For the text-containing cell, return its midpoint in [x, y] coordinate format. 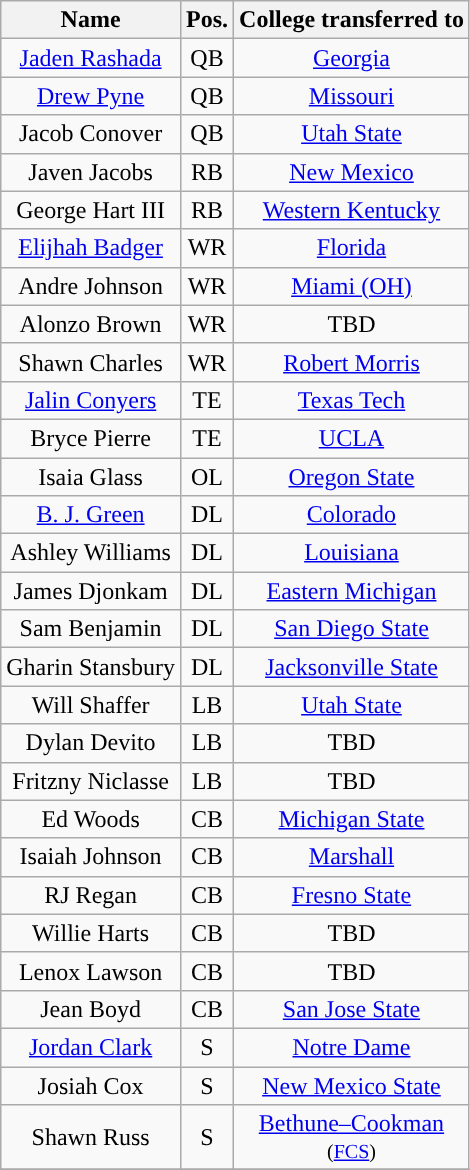
Fresno State [352, 895]
Jaden Rashada [91, 58]
San Jose State [352, 1009]
Drew Pyne [91, 96]
Dylan Devito [91, 743]
Jean Boyd [91, 1009]
Colorado [352, 515]
Georgia [352, 58]
B. J. Green [91, 515]
Isaia Glass [91, 477]
Name [91, 20]
Missouri [352, 96]
Michigan State [352, 819]
Bryce Pierre [91, 438]
Eastern Michigan [352, 591]
Notre Dame [352, 1047]
James Djonkam [91, 591]
San Diego State [352, 629]
Javen Jacobs [91, 172]
Western Kentucky [352, 210]
College transferred to [352, 20]
Elijhah Badger [91, 248]
Alonzo Brown [91, 324]
Texas Tech [352, 400]
Pos. [206, 20]
Bethune–Cookman(FCS) [352, 1138]
Josiah Cox [91, 1085]
Jalin Conyers [91, 400]
Fritzny Niclasse [91, 781]
Willie Harts [91, 933]
Sam Benjamin [91, 629]
Isaiah Johnson [91, 857]
Shawn Russ [91, 1138]
Oregon State [352, 477]
Marshall [352, 857]
Will Shaffer [91, 705]
Robert Morris [352, 362]
Miami (OH) [352, 286]
New Mexico [352, 172]
Shawn Charles [91, 362]
Jordan Clark [91, 1047]
George Hart III [91, 210]
OL [206, 477]
Andre Johnson [91, 286]
UCLA [352, 438]
New Mexico State [352, 1085]
Florida [352, 248]
RJ Regan [91, 895]
Louisiana [352, 553]
Lenox Lawson [91, 971]
Jacob Conover [91, 134]
Gharin Stansbury [91, 667]
Jacksonville State [352, 667]
Ed Woods [91, 819]
Ashley Williams [91, 553]
